Search for the cell housing the specified text and yield its [x, y] center coordinate. 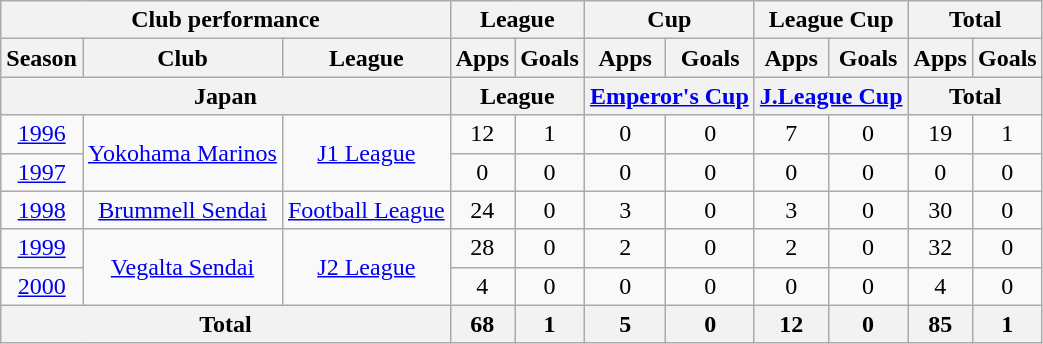
Emperor's Cup [669, 96]
J.League Cup [831, 96]
24 [482, 210]
85 [940, 324]
1997 [42, 172]
19 [940, 134]
Brummell Sendai [182, 210]
1998 [42, 210]
Club performance [226, 20]
7 [791, 134]
1996 [42, 134]
Club [182, 58]
Football League [366, 210]
J1 League [366, 153]
5 [625, 324]
J2 League [366, 267]
Season [42, 58]
30 [940, 210]
2000 [42, 286]
Vegalta Sendai [182, 267]
32 [940, 248]
Yokohama Marinos [182, 153]
28 [482, 248]
68 [482, 324]
1999 [42, 248]
Cup [669, 20]
Japan [226, 96]
League Cup [831, 20]
